Pinpoint the cell where the given text exists, returning its (x, y) midpoint coordinate. 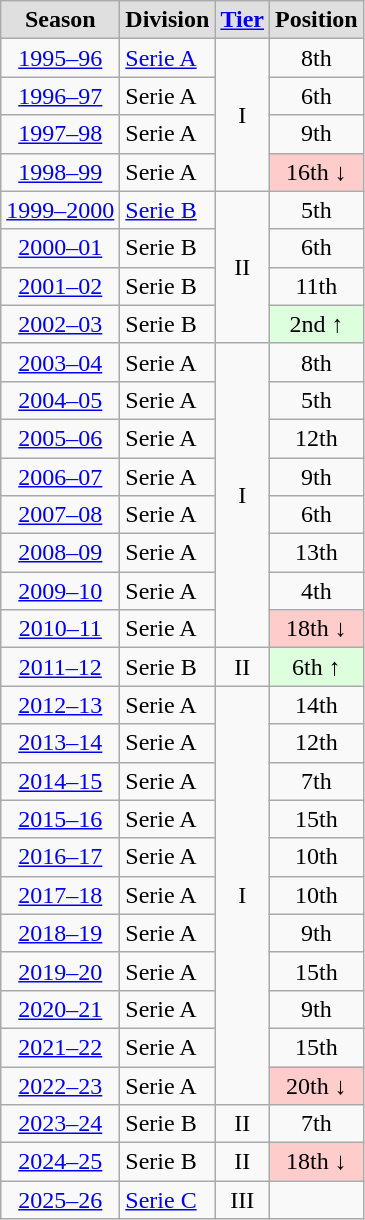
2015–16 (60, 819)
Position (317, 20)
III (242, 1200)
4th (317, 591)
2001–02 (60, 286)
2002–03 (60, 324)
11th (317, 286)
2012–13 (60, 705)
2006–07 (60, 477)
1998–99 (60, 172)
2020–21 (60, 1009)
1999–2000 (60, 210)
2021–22 (60, 1047)
2018–19 (60, 933)
Tier (242, 20)
2005–06 (60, 438)
Division (168, 20)
2022–23 (60, 1085)
2019–20 (60, 971)
1997–98 (60, 134)
2024–25 (60, 1162)
1996–97 (60, 96)
2011–12 (60, 667)
2009–10 (60, 591)
2025–26 (60, 1200)
2003–04 (60, 362)
20th ↓ (317, 1085)
2016–17 (60, 857)
2017–18 (60, 895)
14th (317, 705)
2nd ↑ (317, 324)
2010–11 (60, 629)
2004–05 (60, 400)
16th ↓ (317, 172)
Serie C (168, 1200)
2013–14 (60, 743)
6th ↑ (317, 667)
13th (317, 553)
2000–01 (60, 248)
2007–08 (60, 515)
2008–09 (60, 553)
Season (60, 20)
2014–15 (60, 781)
1995–96 (60, 58)
2023–24 (60, 1124)
